Capture the cell that displays the provided text and extract its [x, y] central coordinate. 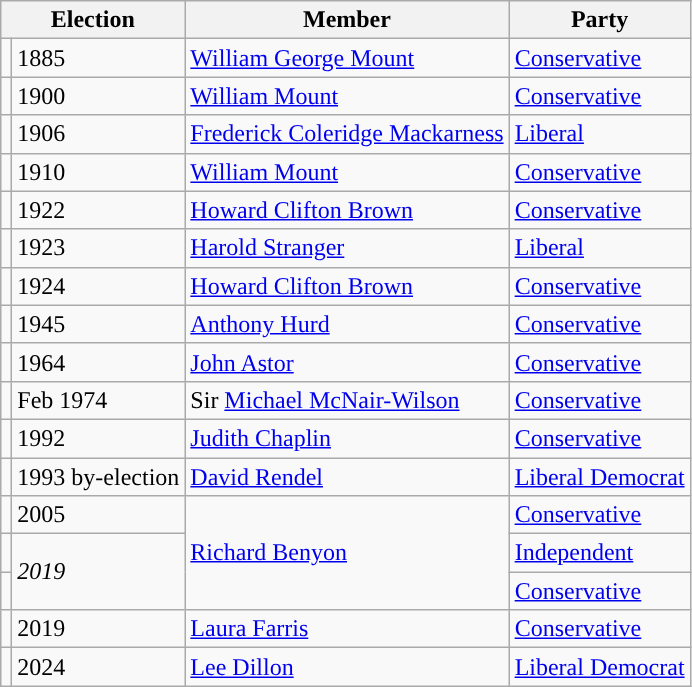
Laura Farris [347, 629]
1922 [98, 210]
Sir Michael McNair-Wilson [347, 400]
2005 [98, 515]
Richard Benyon [347, 553]
Feb 1974 [98, 400]
Party [600, 20]
1993 by-election [98, 477]
Independent [600, 553]
William George Mount [347, 58]
1885 [98, 58]
1906 [98, 134]
Anthony Hurd [347, 324]
Frederick Coleridge Mackarness [347, 134]
1924 [98, 286]
David Rendel [347, 477]
Judith Chaplin [347, 438]
1923 [98, 248]
1900 [98, 96]
Member [347, 20]
1992 [98, 438]
1945 [98, 324]
John Astor [347, 362]
Harold Stranger [347, 248]
2024 [98, 667]
Election [93, 20]
1964 [98, 362]
1910 [98, 172]
Lee Dillon [347, 667]
